For the text-containing cell, return its midpoint in (X, Y) coordinate format. 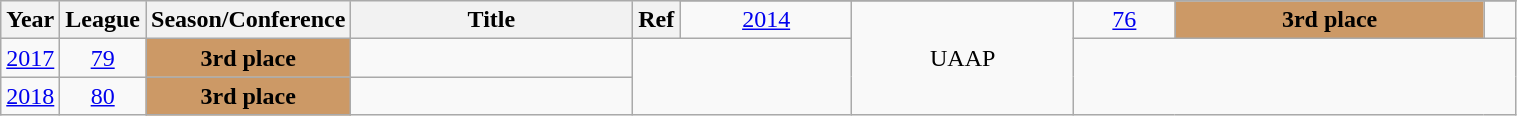
2017 (30, 58)
Season/Conference (248, 20)
2014 (766, 20)
League (103, 20)
Ref (656, 20)
79 (103, 58)
Title (492, 20)
76 (1125, 20)
2018 (30, 96)
80 (103, 96)
Year (30, 20)
UAAP (963, 58)
